Capture the cell that displays the provided text and extract its [X, Y] central coordinate. 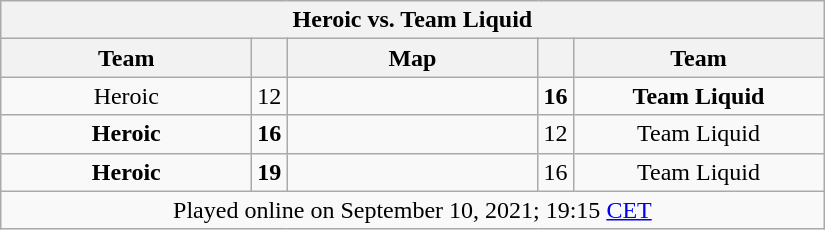
Map [412, 58]
Heroic vs. Team Liquid [412, 20]
Played online on September 10, 2021; 19:15 CET [412, 210]
19 [270, 172]
